From the cell containing the given text, extract its center point as [X, Y] coordinate. 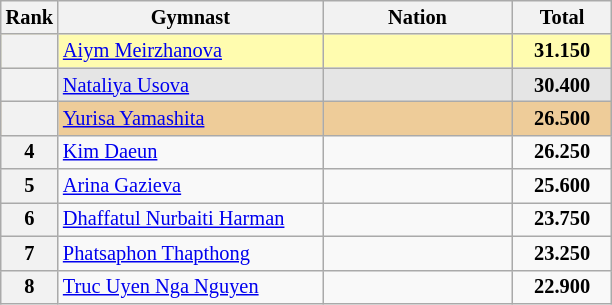
Phatsaphon Thapthong [190, 253]
26.500 [562, 118]
30.400 [562, 85]
Yurisa Yamashita [190, 118]
Aiym Meirzhanova [190, 51]
Rank [30, 17]
Nation [418, 17]
Kim Daeun [190, 152]
Nataliya Usova [190, 85]
Total [562, 17]
6 [30, 219]
25.600 [562, 186]
31.150 [562, 51]
Dhaffatul Nurbaiti Harman [190, 219]
23.750 [562, 219]
Arina Gazieva [190, 186]
7 [30, 253]
23.250 [562, 253]
8 [30, 287]
26.250 [562, 152]
Gymnast [190, 17]
4 [30, 152]
Truc Uyen Nga Nguyen [190, 287]
5 [30, 186]
22.900 [562, 287]
